Identify which cell holds the provided text, then report its [X, Y] central coordinate. 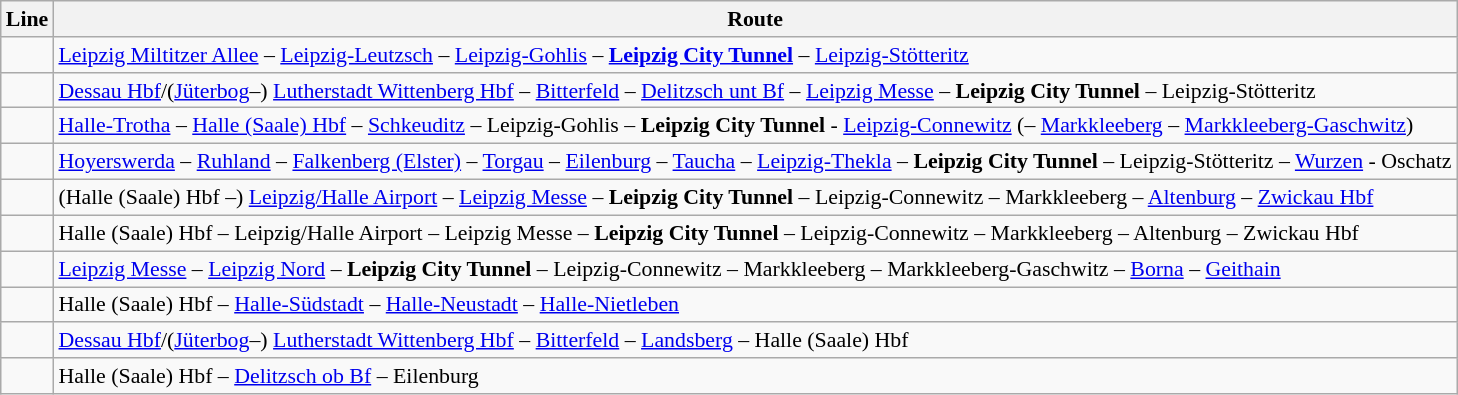
Halle (Saale) Hbf – Delitzsch ob Bf – Eilenburg [754, 375]
Halle (Saale) Hbf – Halle-Südstadt – Halle-Neustadt – Halle-Nietleben [754, 304]
Halle-Trotha – Halle (Saale) Hbf – Schkeuditz – Leipzig-Gohlis – Leipzig City Tunnel - Leipzig-Connewitz (– Markkleeberg – Markkleeberg-Gaschwitz) [754, 125]
Dessau Hbf/(Jüterbog–) Lutherstadt Wittenberg Hbf – Bitterfeld – Landsberg – Halle (Saale) Hbf [754, 340]
Line [28, 18]
Dessau Hbf/(Jüterbog–) Lutherstadt Wittenberg Hbf – Bitterfeld – Delitzsch unt Bf – Leipzig Messe – Leipzig City Tunnel – Leipzig-Stötteritz [754, 90]
Leipzig Messe – Leipzig Nord – Leipzig City Tunnel – Leipzig-Connewitz – Markkleeberg – Markkleeberg-Gaschwitz – Borna – Geithain [754, 268]
Halle (Saale) Hbf – Leipzig/Halle Airport – Leipzig Messe – Leipzig City Tunnel – Leipzig-Connewitz – Markkleeberg – Altenburg – Zwickau Hbf [754, 233]
Leipzig Miltitzer Allee – Leipzig-Leutzsch – Leipzig-Gohlis – Leipzig City Tunnel – Leipzig-Stötteritz [754, 54]
(Halle (Saale) Hbf –) Leipzig/Halle Airport – Leipzig Messe – Leipzig City Tunnel – Leipzig-Connewitz – Markkleeberg – Altenburg – Zwickau Hbf [754, 197]
Route [754, 18]
